Return the (x, y) coordinate for the center point of the cell that contains the specified text.  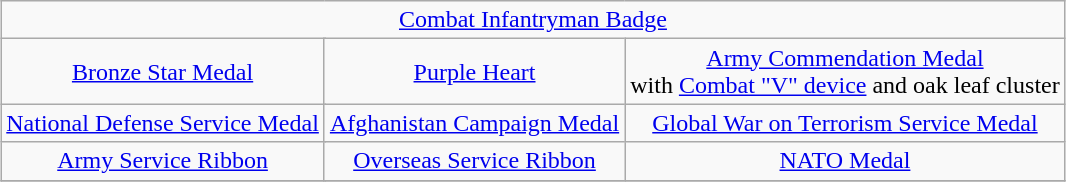
NATO Medal (846, 161)
National Defense Service Medal (163, 123)
Afghanistan Campaign Medal (474, 123)
Bronze Star Medal (163, 72)
Global War on Terrorism Service Medal (846, 123)
Army Commendation Medalwith Combat "V" device and oak leaf cluster (846, 72)
Army Service Ribbon (163, 161)
Combat Infantryman Badge (533, 20)
Purple Heart (474, 72)
Overseas Service Ribbon (474, 161)
